Pinpoint the cell where the given text exists, returning its [X, Y] midpoint coordinate. 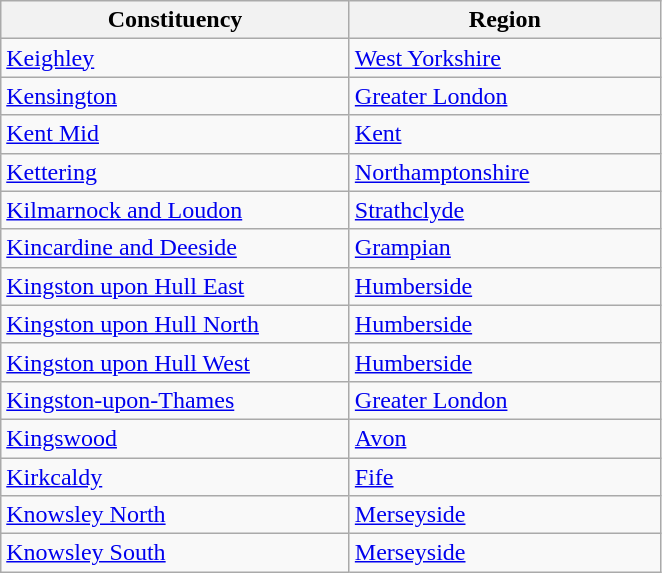
Region [504, 20]
West Yorkshire [504, 58]
Kettering [176, 172]
Kent [504, 134]
Northamptonshire [504, 172]
Kingston upon Hull West [176, 362]
Kirkcaldy [176, 477]
Kingston-upon-Thames [176, 400]
Fife [504, 477]
Grampian [504, 248]
Kilmarnock and Loudon [176, 210]
Strathclyde [504, 210]
Kingswood [176, 438]
Kincardine and Deeside [176, 248]
Avon [504, 438]
Kent Mid [176, 134]
Knowsley North [176, 515]
Kingston upon Hull North [176, 324]
Kingston upon Hull East [176, 286]
Constituency [176, 20]
Keighley [176, 58]
Knowsley South [176, 553]
Kensington [176, 96]
